Scan for the cell matching the given text and deliver its [x, y] coordinate at center. 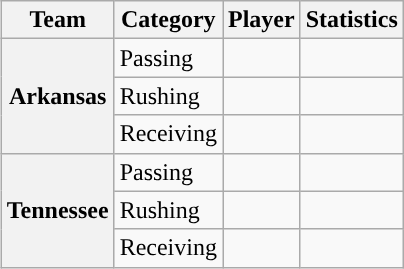
Team [58, 20]
Statistics [352, 20]
Category [168, 20]
Tennessee [58, 210]
Arkansas [58, 96]
Player [261, 20]
